Locate the cell with the specified text and output its (X, Y) center coordinate. 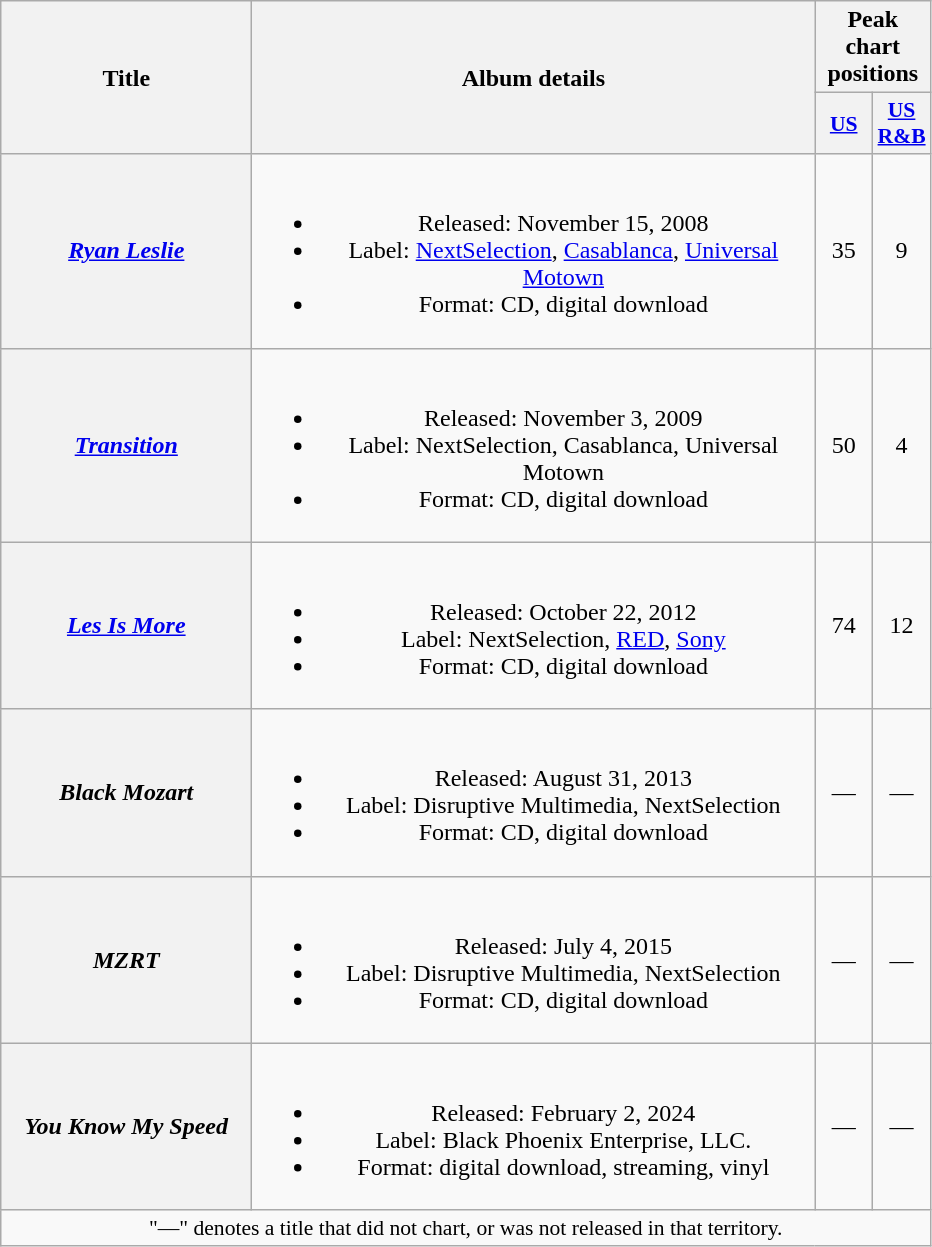
9 (902, 251)
4 (902, 445)
Released: November 3, 2009Label: NextSelection, Casablanca, Universal MotownFormat: CD, digital download (534, 445)
Released: August 31, 2013Label: Disruptive Multimedia, NextSelectionFormat: CD, digital download (534, 792)
You Know My Speed (126, 1126)
Released: October 22, 2012Label: NextSelection, RED, SonyFormat: CD, digital download (534, 626)
Transition (126, 445)
Black Mozart (126, 792)
50 (844, 445)
35 (844, 251)
Released: July 4, 2015Label: Disruptive Multimedia, NextSelectionFormat: CD, digital download (534, 960)
74 (844, 626)
Album details (534, 78)
12 (902, 626)
Ryan Leslie (126, 251)
Released: February 2, 2024Label: Black Phoenix Enterprise, LLC.Format: digital download, streaming, vinyl (534, 1126)
MZRT (126, 960)
"—" denotes a title that did not chart, or was not released in that territory. (466, 1228)
USR&B (902, 124)
US (844, 124)
Les Is More (126, 626)
Title (126, 78)
Peak chart positions (873, 47)
Released: November 15, 2008Label: NextSelection, Casablanca, Universal MotownFormat: CD, digital download (534, 251)
